Return the (X, Y) coordinate for the center point of the cell that contains the specified text.  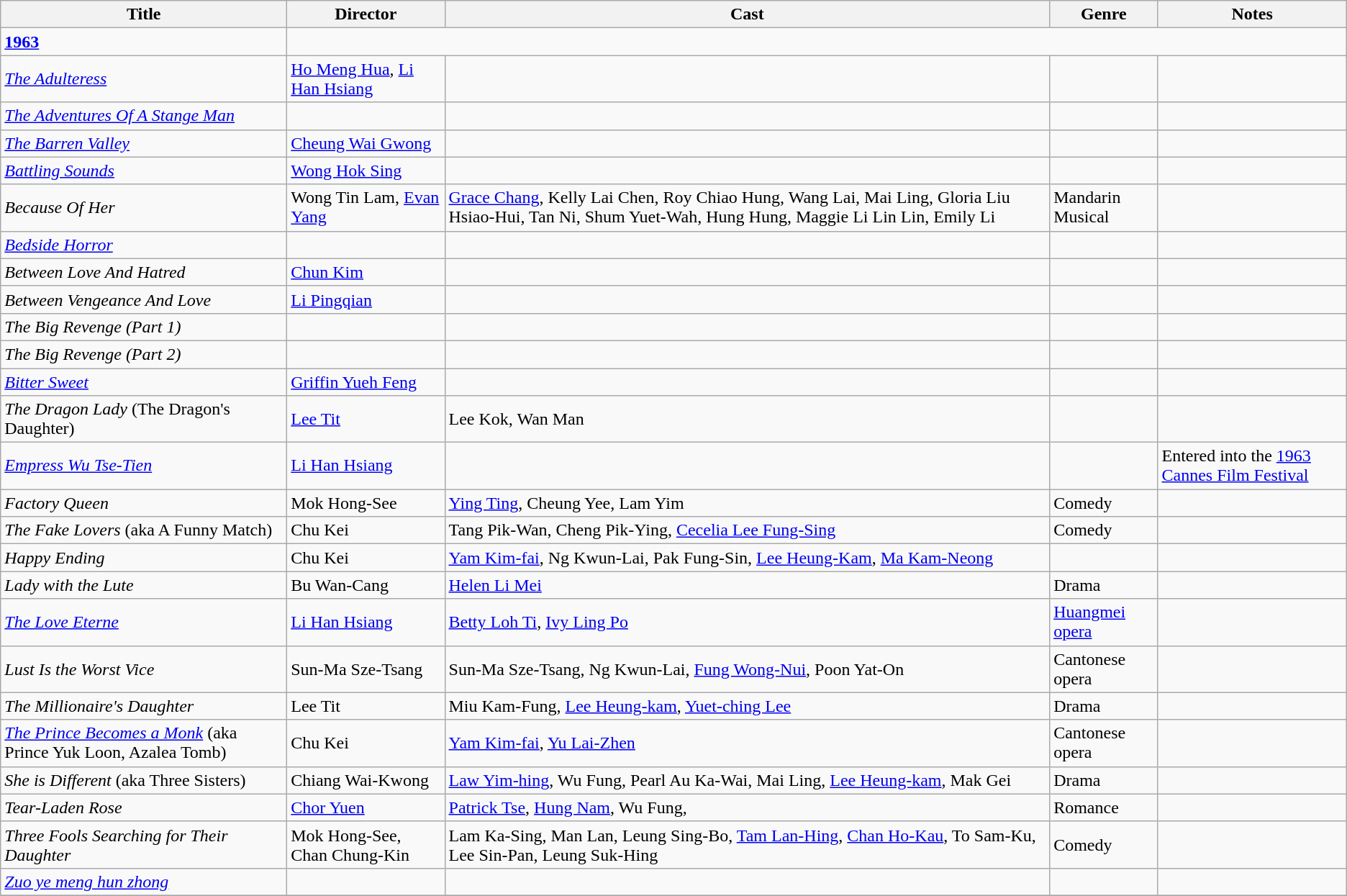
Three Fools Searching for Their Daughter (144, 845)
Patrick Tse, Hung Nam, Wu Fung, (747, 807)
The Millionaire's Daughter (144, 706)
The Barren Valley (144, 143)
The Prince Becomes a Monk (aka Prince Yuk Loon, Azalea Tomb) (144, 743)
Griffin Yueh Feng (366, 382)
Cheung Wai Gwong (366, 143)
Huangmei opera (1104, 622)
She is Different (aka Three Sisters) (144, 780)
Between Vengeance And Love (144, 299)
Chor Yuen (366, 807)
Zuo ye meng hun zhong (144, 882)
Miu Kam-Fung, Lee Heung-kam, Yuet-ching Lee (747, 706)
The Adventures Of A Stange Man (144, 116)
Tang Pik-Wan, Cheng Pik-Ying, Cecelia Lee Fung-Sing (747, 530)
Chun Kim (366, 272)
Ho Meng Hua, Li Han Hsiang (366, 79)
Happy Ending (144, 558)
Between Love And Hatred (144, 272)
Lady with the Lute (144, 585)
Lam Ka-Sing, Man Lan, Leung Sing-Bo, Tam Lan-Hing, Chan Ho-Kau, To Sam-Ku, Lee Sin-Pan, Leung Suk-Hing (747, 845)
Yam Kim-fai, Yu Lai-Zhen (747, 743)
Factory Queen (144, 503)
Betty Loh Ti, Ivy Ling Po (747, 622)
Mandarin Musical (1104, 207)
Empress Wu Tse-Tien (144, 466)
Wong Hok Sing (366, 171)
Wong Tin Lam, Evan Yang (366, 207)
Because Of Her (144, 207)
Sun-Ma Sze-Tsang (366, 669)
Battling Sounds (144, 171)
1963 (144, 42)
Romance (1104, 807)
Bitter Sweet (144, 382)
The Fake Lovers (aka A Funny Match) (144, 530)
Notes (1252, 14)
Tear-Laden Rose (144, 807)
Genre (1104, 14)
The Big Revenge (Part 1) (144, 327)
The Dragon Lady (The Dragon's Daughter) (144, 419)
The Love Eterne (144, 622)
Bedside Horror (144, 245)
Grace Chang, Kelly Lai Chen, Roy Chiao Hung, Wang Lai, Mai Ling, Gloria Liu Hsiao-Hui, Tan Ni, Shum Yuet-Wah, Hung Hung, Maggie Li Lin Lin, Emily Li (747, 207)
Lee Kok, Wan Man (747, 419)
The Big Revenge (Part 2) (144, 354)
Director (366, 14)
Yam Kim-fai, Ng Kwun-Lai, Pak Fung-Sin, Lee Heung-Kam, Ma Kam-Neong (747, 558)
Chiang Wai-Kwong (366, 780)
Title (144, 14)
Li Pingqian (366, 299)
Mok Hong-See, Chan Chung-Kin (366, 845)
The Adulteress (144, 79)
Law Yim-hing, Wu Fung, Pearl Au Ka-Wai, Mai Ling, Lee Heung-kam, Mak Gei (747, 780)
Lust Is the Worst Vice (144, 669)
Sun-Ma Sze-Tsang, Ng Kwun-Lai, Fung Wong-Nui, Poon Yat-On (747, 669)
Cast (747, 14)
Helen Li Mei (747, 585)
Entered into the 1963 Cannes Film Festival (1252, 466)
Bu Wan-Cang (366, 585)
Ying Ting, Cheung Yee, Lam Yim (747, 503)
Mok Hong-See (366, 503)
